Locate the cell with the specified text and output its [x, y] center coordinate. 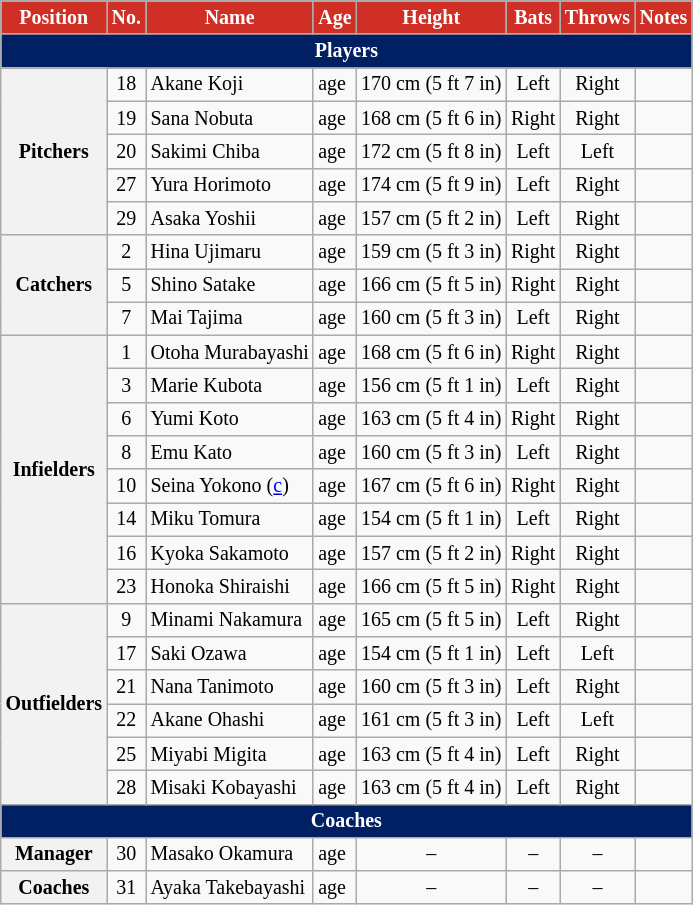
Notes [664, 18]
5 [126, 286]
165 cm (5 ft 5 in) [431, 620]
Masako Okamura [230, 854]
10 [126, 486]
Seina Yokono (c) [230, 486]
Akane Koji [230, 84]
Players [346, 52]
16 [126, 554]
31 [126, 888]
Yumi Koto [230, 420]
21 [126, 686]
28 [126, 788]
172 cm (5 ft 8 in) [431, 152]
Honoka Shiraishi [230, 586]
22 [126, 720]
Manager [54, 854]
9 [126, 620]
Hina Ujimaru [230, 252]
27 [126, 184]
Name [230, 18]
Minami Nakamura [230, 620]
25 [126, 754]
Shino Satake [230, 286]
Emu Kato [230, 452]
Infielders [54, 470]
18 [126, 84]
Sakimi Chiba [230, 152]
Outfielders [54, 704]
17 [126, 654]
Age [334, 18]
Miyabi Migita [230, 754]
Throws [598, 18]
Height [431, 18]
167 cm (5 ft 6 in) [431, 486]
Saki Ozawa [230, 654]
No. [126, 18]
6 [126, 420]
Bats [533, 18]
Ayaka Takebayashi [230, 888]
170 cm (5 ft 7 in) [431, 84]
Otoha Murabayashi [230, 352]
30 [126, 854]
156 cm (5 ft 1 in) [431, 386]
Miku Tomura [230, 520]
Yura Horimoto [230, 184]
Akane Ohashi [230, 720]
174 cm (5 ft 9 in) [431, 184]
2 [126, 252]
159 cm (5 ft 3 in) [431, 252]
Mai Tajima [230, 318]
20 [126, 152]
29 [126, 218]
Misaki Kobayashi [230, 788]
23 [126, 586]
Marie Kubota [230, 386]
Catchers [54, 285]
Nana Tanimoto [230, 686]
8 [126, 452]
14 [126, 520]
3 [126, 386]
7 [126, 318]
Asaka Yoshii [230, 218]
1 [126, 352]
161 cm (5 ft 3 in) [431, 720]
Pitchers [54, 152]
19 [126, 118]
Kyoka Sakamoto [230, 554]
Sana Nobuta [230, 118]
Position [54, 18]
